Find where the given text appears and provide that cell's center as [x, y] coordinate. 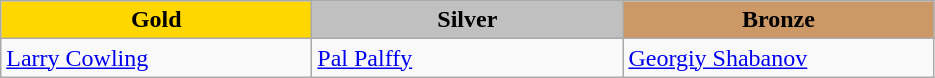
Pal Palffy [468, 58]
Larry Cowling [156, 58]
Georgiy Shabanov [778, 58]
Gold [156, 20]
Bronze [778, 20]
Silver [468, 20]
